Identify which cell holds the provided text, then report its (x, y) central coordinate. 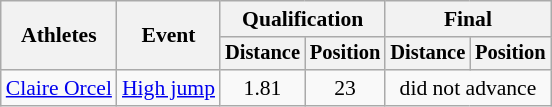
Final (468, 19)
Event (168, 36)
23 (345, 88)
Claire Orcel (59, 88)
High jump (168, 88)
Athletes (59, 36)
Qualification (302, 19)
did not advance (468, 88)
1.81 (262, 88)
